Return [x, y] of the center of cell containing provided text 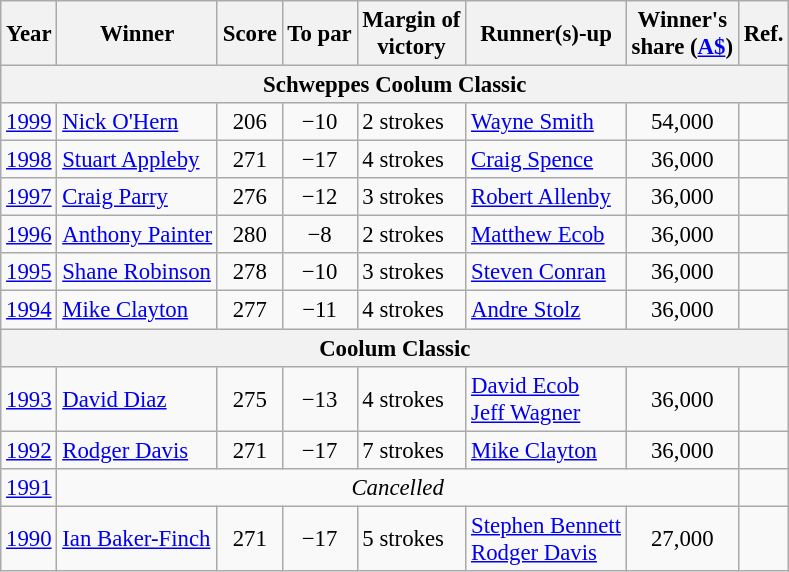
275 [250, 398]
Ref. [763, 34]
Coolum Classic [395, 348]
276 [250, 197]
7 strokes [412, 450]
Nick O'Hern [138, 122]
Craig Spence [546, 160]
Winner'sshare (A$) [682, 34]
1993 [29, 398]
280 [250, 235]
206 [250, 122]
Stephen Bennett Rodger Davis [546, 538]
Robert Allenby [546, 197]
1995 [29, 273]
54,000 [682, 122]
Schweppes Coolum Classic [395, 85]
Winner [138, 34]
Cancelled [398, 487]
278 [250, 273]
1998 [29, 160]
1991 [29, 487]
Anthony Painter [138, 235]
−13 [320, 398]
1996 [29, 235]
Shane Robinson [138, 273]
Matthew Ecob [546, 235]
To par [320, 34]
Year [29, 34]
Steven Conran [546, 273]
5 strokes [412, 538]
−11 [320, 310]
Ian Baker-Finch [138, 538]
277 [250, 310]
−8 [320, 235]
Rodger Davis [138, 450]
−12 [320, 197]
Wayne Smith [546, 122]
1992 [29, 450]
Stuart Appleby [138, 160]
Score [250, 34]
Craig Parry [138, 197]
1997 [29, 197]
David Ecob Jeff Wagner [546, 398]
Andre Stolz [546, 310]
1994 [29, 310]
David Diaz [138, 398]
Margin ofvictory [412, 34]
27,000 [682, 538]
Runner(s)-up [546, 34]
1990 [29, 538]
1999 [29, 122]
